Extract the [X, Y] coordinate from the center of the cell holding the provided text.  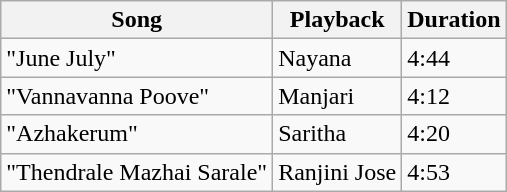
Nayana [338, 58]
Ranjini Jose [338, 172]
Duration [454, 20]
4:53 [454, 172]
Playback [338, 20]
4:20 [454, 134]
"Vannavanna Poove" [137, 96]
"Azhakerum" [137, 134]
Saritha [338, 134]
4:12 [454, 96]
Manjari [338, 96]
"Thendrale Mazhai Sarale" [137, 172]
4:44 [454, 58]
Song [137, 20]
"June July" [137, 58]
